Scan for the cell matching the given text and deliver its (X, Y) coordinate at center. 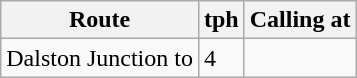
Route (100, 20)
tph (221, 20)
Calling at (300, 20)
Dalston Junction to (100, 58)
4 (221, 58)
